Identify which cell holds the provided text, then report its (x, y) central coordinate. 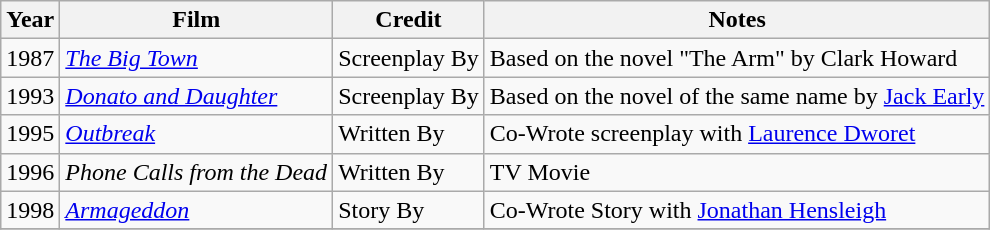
Co-Wrote screenplay with Laurence Dworet (737, 134)
1998 (30, 210)
Co-Wrote Story with Jonathan Hensleigh (737, 210)
1993 (30, 96)
Based on the novel "The Arm" by Clark Howard (737, 58)
TV Movie (737, 172)
Outbreak (196, 134)
Year (30, 20)
1996 (30, 172)
Based on the novel of the same name by Jack Early (737, 96)
Donato and Daughter (196, 96)
Story By (409, 210)
1995 (30, 134)
Notes (737, 20)
Credit (409, 20)
Phone Calls from the Dead (196, 172)
Armageddon (196, 210)
Film (196, 20)
The Big Town (196, 58)
1987 (30, 58)
